Detect which cell encompasses the target text, then output its (x, y) center coordinate. 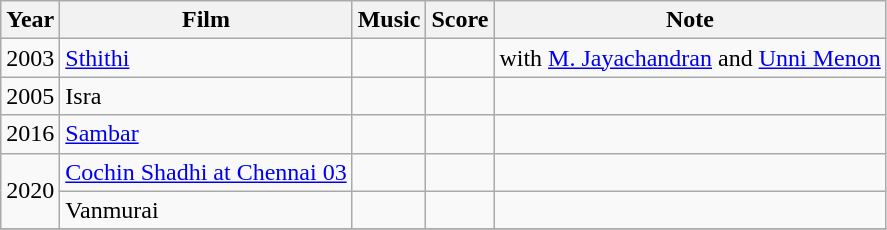
2005 (30, 96)
Music (389, 20)
with M. Jayachandran and Unni Menon (690, 58)
Vanmurai (206, 210)
Score (460, 20)
Sthithi (206, 58)
2020 (30, 191)
Year (30, 20)
Sambar (206, 134)
Isra (206, 96)
2016 (30, 134)
Note (690, 20)
2003 (30, 58)
Film (206, 20)
Cochin Shadhi at Chennai 03 (206, 172)
